For the text-containing cell, return its midpoint in (x, y) coordinate format. 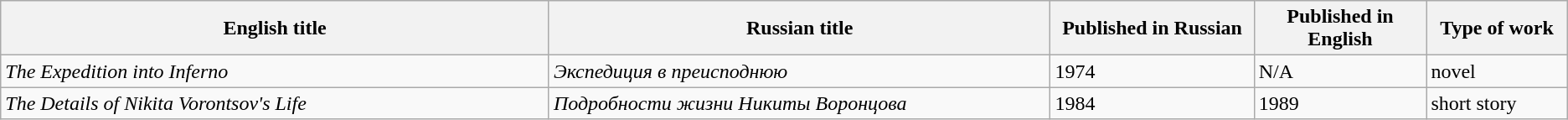
1989 (1340, 103)
Экспедиция в преисподнюю (799, 71)
Подробности жизни Никиты Воронцова (799, 103)
1984 (1153, 103)
Published in English (1340, 29)
Russian title (799, 29)
Published in Russian (1153, 29)
Type of work (1497, 29)
English title (275, 29)
novel (1497, 71)
N/A (1340, 71)
The Expedition into Inferno (275, 71)
The Details of Nikita Vorontsov's Life (275, 103)
short story (1497, 103)
1974 (1153, 71)
